Output the [x, y] coordinate of the center of the cell containing the given text.  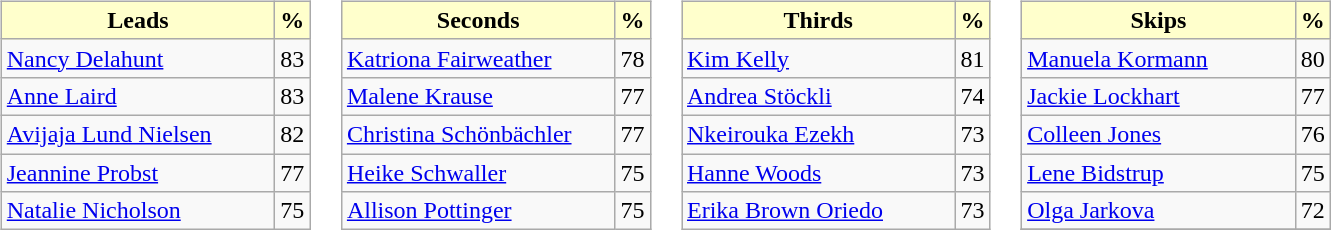
Andrea Stöckli [819, 96]
Kim Kelly [819, 58]
Skips [1159, 20]
Nkeirouka Ezekh [819, 134]
82 [292, 134]
Erika Brown Oriedo [819, 211]
Avijaja Lund Nielsen [138, 134]
Nancy Delahunt [138, 58]
Heike Schwaller [478, 173]
Manuela Kormann [1159, 58]
Leads [138, 20]
Natalie Nicholson [138, 211]
Malene Krause [478, 96]
Thirds [819, 20]
Seconds [478, 20]
81 [972, 58]
Christina Schönbächler [478, 134]
76 [1312, 134]
Olga Jarkova [1159, 211]
74 [972, 96]
72 [1312, 211]
Jeannine Probst [138, 173]
Lene Bidstrup [1159, 173]
Katriona Fairweather [478, 58]
80 [1312, 58]
78 [632, 58]
Colleen Jones [1159, 134]
Allison Pottinger [478, 211]
Anne Laird [138, 96]
Hanne Woods [819, 173]
Jackie Lockhart [1159, 96]
